Extract the (X, Y) coordinate from the center of the cell holding the provided text.  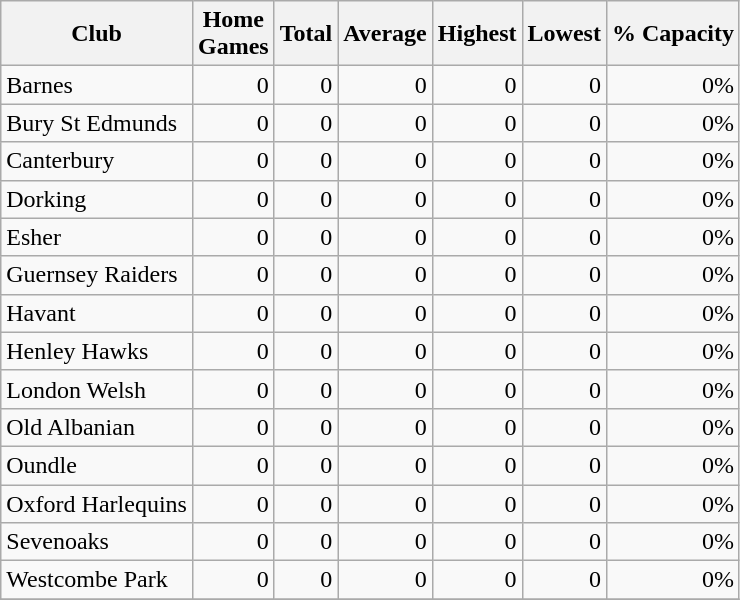
HomeGames (233, 34)
Oundle (97, 465)
Dorking (97, 199)
Havant (97, 313)
Old Albanian (97, 427)
Bury St Edmunds (97, 123)
London Welsh (97, 389)
Henley Hawks (97, 351)
Sevenoaks (97, 542)
Club (97, 34)
Total (306, 34)
Average (386, 34)
% Capacity (672, 34)
Lowest (564, 34)
Barnes (97, 85)
Guernsey Raiders (97, 275)
Canterbury (97, 161)
Highest (477, 34)
Westcombe Park (97, 580)
Esher (97, 237)
Oxford Harlequins (97, 503)
